Detect which cell encompasses the target text, then output its (x, y) center coordinate. 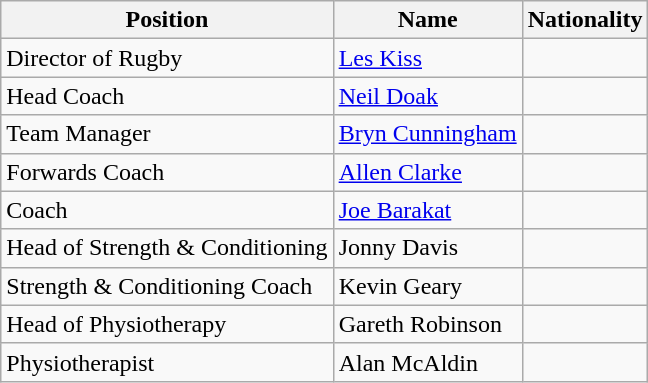
Gareth Robinson (428, 324)
Position (167, 20)
Kevin Geary (428, 286)
Team Manager (167, 134)
Alan McAldin (428, 362)
Head of Physiotherapy (167, 324)
Name (428, 20)
Strength & Conditioning Coach (167, 286)
Coach (167, 210)
Nationality (585, 20)
Bryn Cunningham (428, 134)
Director of Rugby (167, 58)
Allen Clarke (428, 172)
Head Coach (167, 96)
Neil Doak (428, 96)
Les Kiss (428, 58)
Physiotherapist (167, 362)
Jonny Davis (428, 248)
Forwards Coach (167, 172)
Head of Strength & Conditioning (167, 248)
Joe Barakat (428, 210)
